Determine the [x, y] coordinate at the center of the cell enclosing the given text.  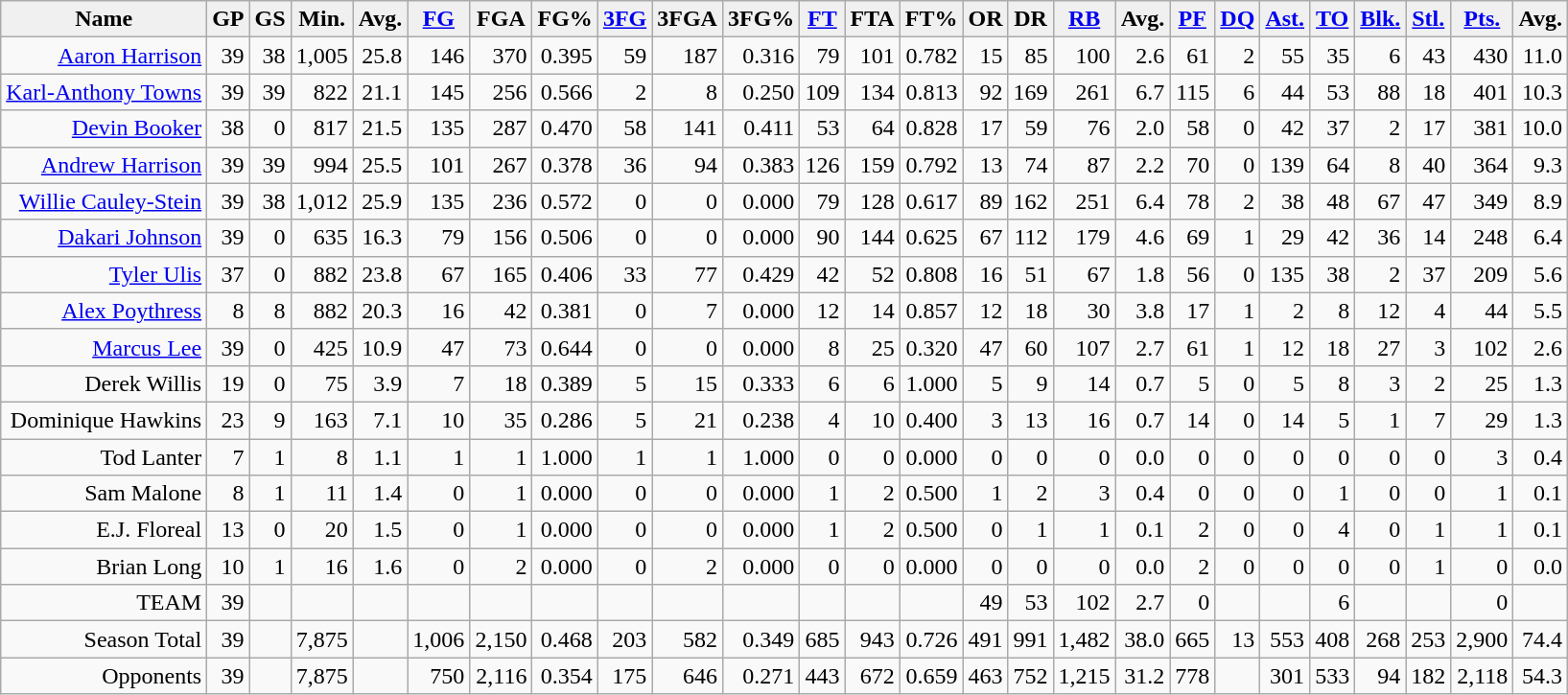
0.625 [931, 238]
1,215 [1084, 676]
16.3 [380, 238]
2.0 [1143, 128]
672 [873, 676]
401 [1483, 92]
0.429 [761, 274]
203 [624, 639]
0.333 [761, 383]
9.3 [1540, 165]
0.320 [931, 347]
0.406 [565, 274]
GS [270, 19]
0.808 [931, 274]
182 [1429, 676]
DR [1030, 19]
21.5 [380, 128]
665 [1193, 639]
126 [823, 165]
0.782 [931, 56]
25.9 [380, 201]
236 [501, 201]
3.9 [380, 383]
349 [1483, 201]
TO [1333, 19]
54.3 [1540, 676]
268 [1381, 639]
7.1 [380, 420]
1,012 [322, 201]
256 [501, 92]
19 [228, 383]
20.3 [380, 311]
Pts. [1483, 19]
2,116 [501, 676]
752 [1030, 676]
Aaron Harrison [104, 56]
40 [1429, 165]
Marcus Lee [104, 347]
2.2 [1143, 165]
1.8 [1143, 274]
Ast. [1285, 19]
3FG% [761, 19]
209 [1483, 274]
33 [624, 274]
1,006 [439, 639]
778 [1193, 676]
Karl-Anthony Towns [104, 92]
76 [1084, 128]
Derek Willis [104, 383]
10.0 [1540, 128]
Season Total [104, 639]
Brian Long [104, 567]
Blk. [1381, 19]
253 [1429, 639]
144 [873, 238]
0.813 [931, 92]
1,482 [1084, 639]
0.400 [931, 420]
77 [688, 274]
74 [1030, 165]
822 [322, 92]
139 [1285, 165]
0.411 [761, 128]
107 [1084, 347]
PF [1193, 19]
Tyler Ulis [104, 274]
179 [1084, 238]
165 [501, 274]
0.726 [931, 639]
8.9 [1540, 201]
0.316 [761, 56]
Sam Malone [104, 494]
55 [1285, 56]
DQ [1237, 19]
1.5 [380, 530]
1.6 [380, 567]
11.0 [1540, 56]
75 [322, 383]
11 [322, 494]
23.8 [380, 274]
4.6 [1143, 238]
87 [1084, 165]
301 [1285, 676]
Min. [322, 19]
0.354 [565, 676]
0.250 [761, 92]
635 [322, 238]
0.378 [565, 165]
0.238 [761, 420]
261 [1084, 92]
0.828 [931, 128]
112 [1030, 238]
0.572 [565, 201]
287 [501, 128]
Willie Cauley-Stein [104, 201]
187 [688, 56]
115 [1193, 92]
1.4 [380, 494]
0.659 [931, 676]
49 [986, 603]
27 [1381, 347]
RB [1084, 19]
408 [1333, 639]
146 [439, 56]
89 [986, 201]
463 [986, 676]
38.0 [1143, 639]
Opponents [104, 676]
56 [1193, 274]
25.5 [380, 165]
2,118 [1483, 676]
994 [322, 165]
370 [501, 56]
443 [823, 676]
5.5 [1540, 311]
0.395 [565, 56]
Alex Poythress [104, 311]
48 [1333, 201]
159 [873, 165]
3FG [624, 19]
10.9 [380, 347]
248 [1483, 238]
109 [823, 92]
78 [1193, 201]
5.6 [1540, 274]
0.857 [931, 311]
145 [439, 92]
991 [1030, 639]
Dakari Johnson [104, 238]
FT% [931, 19]
3.8 [1143, 311]
21 [688, 420]
60 [1030, 347]
750 [439, 676]
364 [1483, 165]
0.792 [931, 165]
20 [322, 530]
31.2 [1143, 676]
267 [501, 165]
134 [873, 92]
51 [1030, 274]
0.383 [761, 165]
553 [1285, 639]
425 [322, 347]
Dominique Hawkins [104, 420]
Andrew Harrison [104, 165]
69 [1193, 238]
Tod Lanter [104, 457]
GP [228, 19]
92 [986, 92]
6.7 [1143, 92]
646 [688, 676]
74.4 [1540, 639]
88 [1381, 92]
169 [1030, 92]
FG [439, 19]
FT [823, 19]
FG% [565, 19]
70 [1193, 165]
381 [1483, 128]
25.8 [380, 56]
1.1 [380, 457]
685 [823, 639]
128 [873, 201]
E.J. Floreal [104, 530]
Stl. [1429, 19]
10.3 [1540, 92]
43 [1429, 56]
2,150 [501, 639]
156 [501, 238]
90 [823, 238]
0.349 [761, 639]
0.617 [931, 201]
141 [688, 128]
FGA [501, 19]
TEAM [104, 603]
23 [228, 420]
2,900 [1483, 639]
163 [322, 420]
817 [322, 128]
FTA [873, 19]
943 [873, 639]
0.470 [565, 128]
582 [688, 639]
Devin Booker [104, 128]
175 [624, 676]
162 [1030, 201]
21.1 [380, 92]
85 [1030, 56]
533 [1333, 676]
0.468 [565, 639]
73 [501, 347]
3FGA [688, 19]
0.566 [565, 92]
0.644 [565, 347]
30 [1084, 311]
251 [1084, 201]
100 [1084, 56]
0.381 [565, 311]
0.271 [761, 676]
52 [873, 274]
0.286 [565, 420]
491 [986, 639]
Name [104, 19]
0.389 [565, 383]
OR [986, 19]
430 [1483, 56]
1,005 [322, 56]
0.506 [565, 238]
